Determine the (X, Y) coordinate at the center of the cell enclosing the given text.  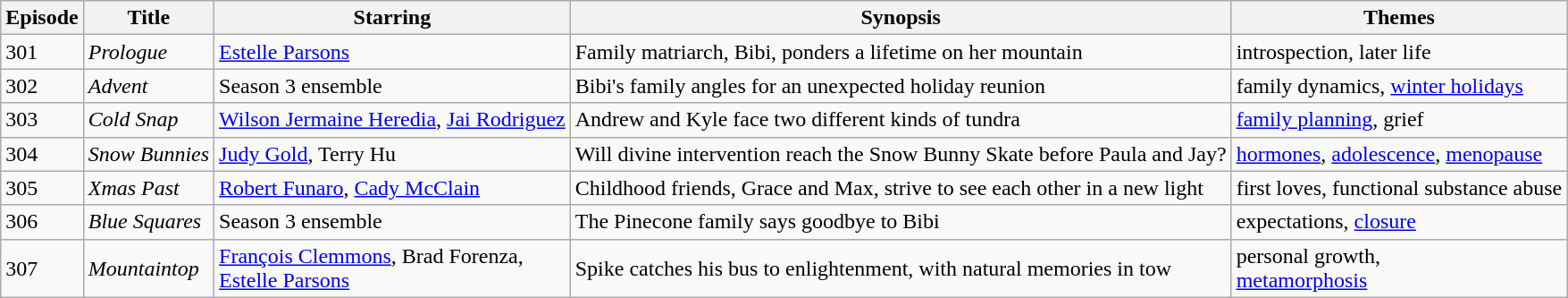
Snow Bunnies (148, 154)
The Pinecone family says goodbye to Bibi (901, 222)
Childhood friends, Grace and Max, strive to see each other in a new light (901, 188)
Wilson Jermaine Heredia, Jai Rodriguez (393, 120)
Cold Snap (148, 120)
family dynamics, winter holidays (1399, 86)
expectations, closure (1399, 222)
Family matriarch, Bibi, ponders a lifetime on her mountain (901, 52)
Blue Squares (148, 222)
personal growth,metamorphosis (1399, 268)
hormones, adolescence, menopause (1399, 154)
Prologue (148, 52)
Synopsis (901, 18)
Starring (393, 18)
Judy Gold, Terry Hu (393, 154)
Estelle Parsons (393, 52)
Mountaintop (148, 268)
Xmas Past (148, 188)
Robert Funaro, Cady McClain (393, 188)
303 (42, 120)
Bibi's family angles for an unexpected holiday reunion (901, 86)
307 (42, 268)
François Clemmons, Brad Forenza,Estelle Parsons (393, 268)
introspection, later life (1399, 52)
301 (42, 52)
Andrew and Kyle face two different kinds of tundra (901, 120)
Advent (148, 86)
Episode (42, 18)
family planning, grief (1399, 120)
Themes (1399, 18)
Will divine intervention reach the Snow Bunny Skate before Paula and Jay? (901, 154)
302 (42, 86)
Title (148, 18)
305 (42, 188)
306 (42, 222)
first loves, functional substance abuse (1399, 188)
304 (42, 154)
Spike catches his bus to enlightenment, with natural memories in tow (901, 268)
